For the text-containing cell, return its midpoint in (x, y) coordinate format. 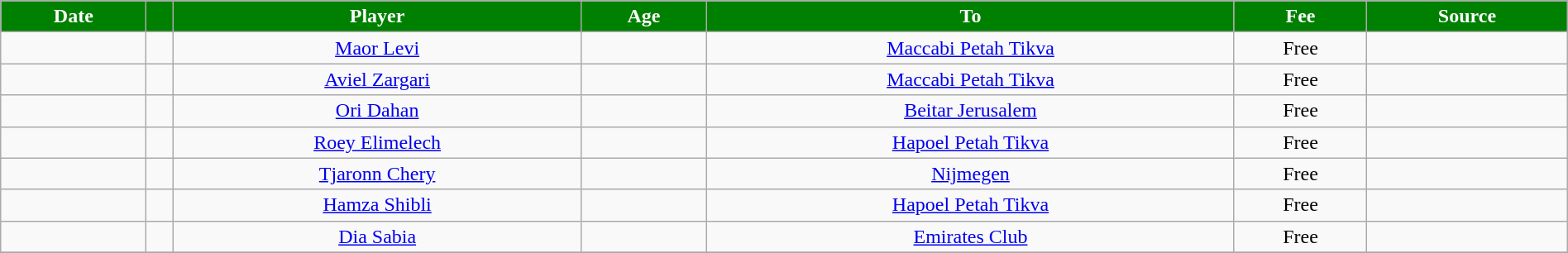
Beitar Jerusalem (971, 111)
Emirates Club (971, 236)
Dia Sabia (377, 236)
Maor Levi (377, 48)
Source (1467, 17)
To (971, 17)
Hamza Shibli (377, 205)
Age (643, 17)
Ori Dahan (377, 111)
Aviel Zargari (377, 79)
Player (377, 17)
Tjaronn Chery (377, 174)
Nijmegen (971, 174)
Fee (1300, 17)
Roey Elimelech (377, 142)
Date (74, 17)
